Locate the cell with the specified text and output its (X, Y) center coordinate. 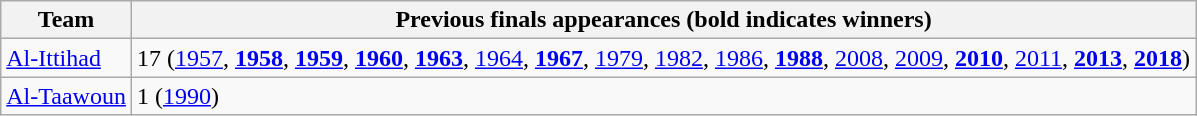
17 (1957, 1958, 1959, 1960, 1963, 1964, 1967, 1979, 1982, 1986, 1988, 2008, 2009, 2010, 2011, 2013, 2018) (663, 58)
Previous finals appearances (bold indicates winners) (663, 20)
Al-Taawoun (66, 96)
1 (1990) (663, 96)
Al-Ittihad (66, 58)
Team (66, 20)
